Return (x, y) of the center of cell containing provided text 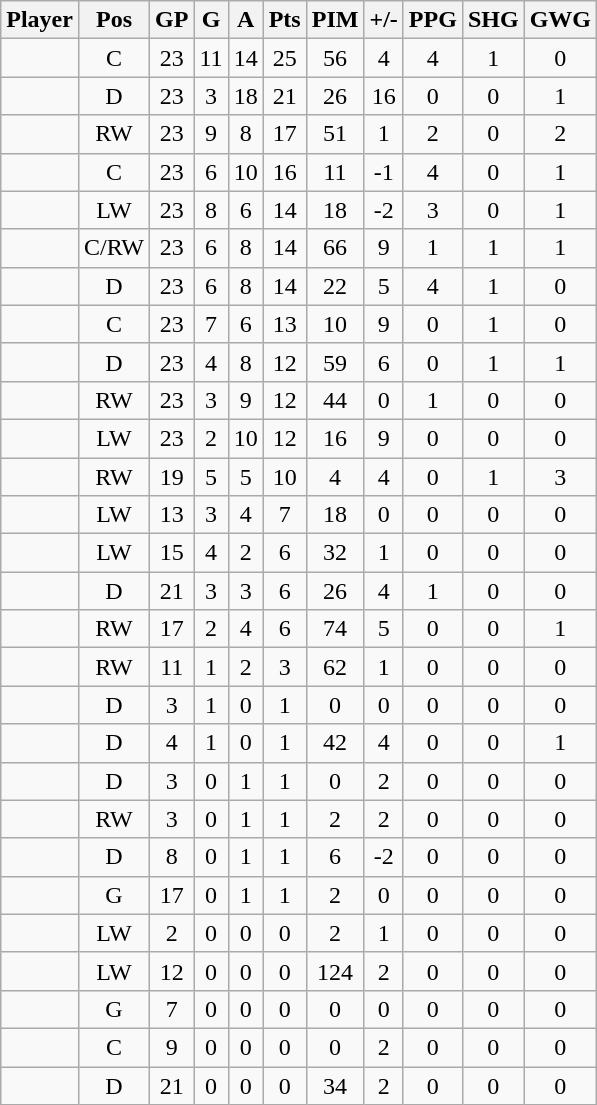
15 (172, 553)
A (246, 20)
51 (335, 134)
19 (172, 477)
62 (335, 667)
74 (335, 629)
25 (284, 58)
SHG (493, 20)
PIM (335, 20)
124 (335, 971)
GWG (560, 20)
-1 (384, 172)
Pts (284, 20)
Player (40, 20)
GP (172, 20)
Pos (114, 20)
32 (335, 553)
22 (335, 286)
44 (335, 400)
56 (335, 58)
PPG (432, 20)
C/RW (114, 248)
42 (335, 743)
59 (335, 362)
66 (335, 248)
34 (335, 1085)
+/- (384, 20)
